Provide the (x, y) coordinate of the cell's center where the given text is located.  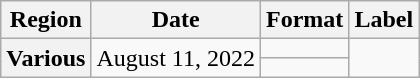
August 11, 2022 (176, 58)
Format (304, 20)
Label (384, 20)
Date (176, 20)
Various (46, 58)
Region (46, 20)
